Find where the given text appears and provide that cell's center as [X, Y] coordinate. 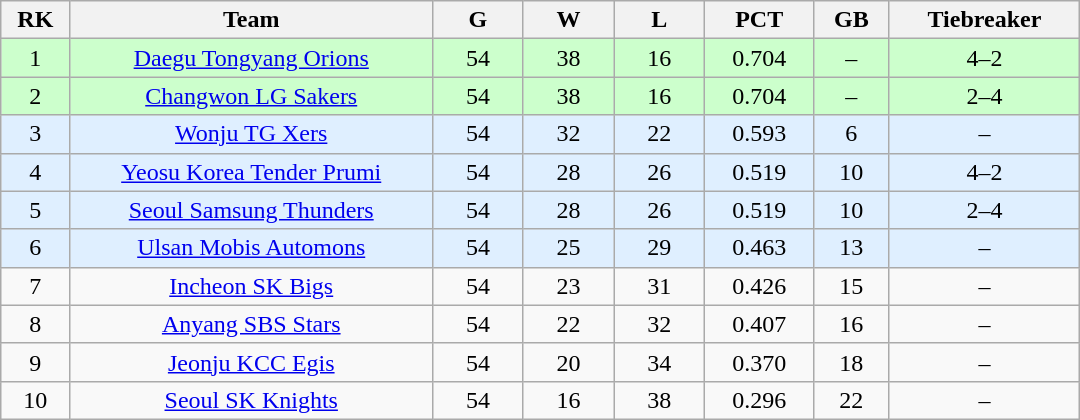
Tiebreaker [984, 20]
Incheon SK Bigs [252, 286]
8 [36, 324]
Yeosu Korea Tender Prumi [252, 172]
Seoul SK Knights [252, 400]
20 [568, 362]
Team [252, 20]
0.593 [760, 134]
23 [568, 286]
L [660, 20]
0.426 [760, 286]
0.463 [760, 248]
Anyang SBS Stars [252, 324]
29 [660, 248]
Ulsan Mobis Automons [252, 248]
G [478, 20]
9 [36, 362]
Seoul Samsung Thunders [252, 210]
25 [568, 248]
RK [36, 20]
0.370 [760, 362]
2 [36, 96]
7 [36, 286]
Wonju TG Xers [252, 134]
Jeonju KCC Egis [252, 362]
31 [660, 286]
1 [36, 58]
W [568, 20]
Changwon LG Sakers [252, 96]
13 [852, 248]
5 [36, 210]
3 [36, 134]
18 [852, 362]
PCT [760, 20]
15 [852, 286]
0.296 [760, 400]
0.407 [760, 324]
4 [36, 172]
34 [660, 362]
GB [852, 20]
Daegu Tongyang Orions [252, 58]
